Return the [X, Y] coordinate for the center point of the cell that contains the specified text.  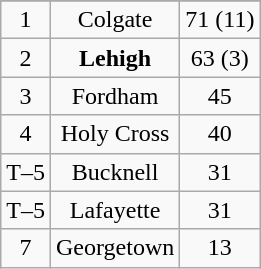
45 [220, 96]
63 (3) [220, 58]
7 [26, 248]
71 (11) [220, 20]
Colgate [114, 20]
Lafayette [114, 210]
2 [26, 58]
3 [26, 96]
40 [220, 134]
Fordham [114, 96]
13 [220, 248]
Lehigh [114, 58]
1 [26, 20]
4 [26, 134]
Holy Cross [114, 134]
Bucknell [114, 172]
Georgetown [114, 248]
